Identify which cell holds the provided text, then report its [x, y] central coordinate. 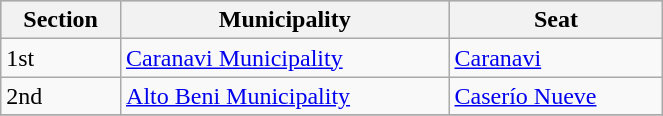
Caserío Nueve [556, 96]
Seat [556, 20]
Alto Beni Municipality [285, 96]
1st [61, 58]
Section [61, 20]
Municipality [285, 20]
Caranavi [556, 58]
Caranavi Municipality [285, 58]
2nd [61, 96]
